Locate the cell with the specified text and output its [x, y] center coordinate. 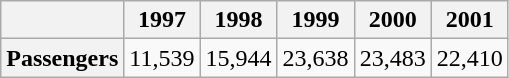
1999 [316, 20]
2000 [392, 20]
22,410 [470, 58]
11,539 [162, 58]
2001 [470, 20]
1997 [162, 20]
15,944 [238, 58]
Passengers [62, 58]
23,483 [392, 58]
1998 [238, 20]
23,638 [316, 58]
